For the text-containing cell, return its midpoint in (x, y) coordinate format. 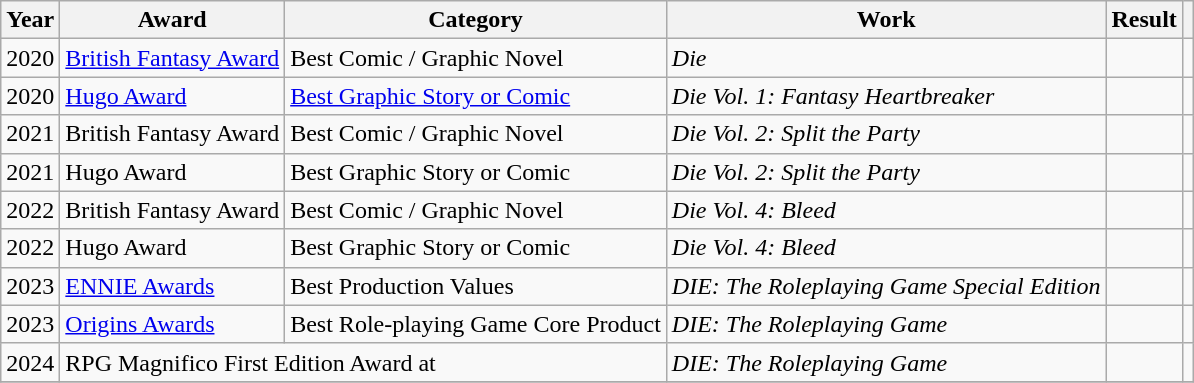
Die Vol. 1: Fantasy Heartbreaker (886, 96)
Best Role-playing Game Core Product (476, 324)
Year (30, 20)
RPG Magnifico First Edition Award at (364, 362)
Award (172, 20)
Best Production Values (476, 286)
2024 (30, 362)
Origins Awards (172, 324)
Result (1144, 20)
DIE: The Roleplaying Game Special Edition (886, 286)
Work (886, 20)
Die (886, 58)
ENNIE Awards (172, 286)
Category (476, 20)
